Find where the given text appears and provide that cell's center as [X, Y] coordinate. 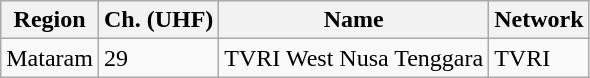
29 [158, 58]
Network [539, 20]
Name [354, 20]
TVRI [539, 58]
TVRI West Nusa Tenggara [354, 58]
Region [50, 20]
Mataram [50, 58]
Ch. (UHF) [158, 20]
